Scan for the cell matching the given text and deliver its (x, y) coordinate at center. 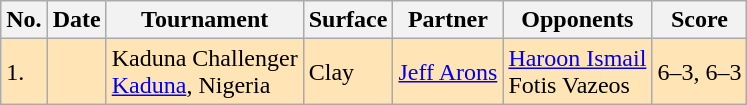
Clay (348, 72)
Haroon Ismail Fotis Vazeos (578, 72)
Opponents (578, 20)
Surface (348, 20)
Tournament (204, 20)
Score (700, 20)
Partner (448, 20)
1. (24, 72)
6–3, 6–3 (700, 72)
Date (76, 20)
Jeff Arons (448, 72)
Kaduna ChallengerKaduna, Nigeria (204, 72)
No. (24, 20)
